Search for the cell housing the specified text and yield its [x, y] center coordinate. 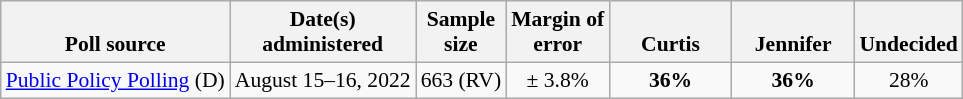
Samplesize [462, 32]
Date(s)administered [323, 32]
± 3.8% [558, 80]
August 15–16, 2022 [323, 80]
663 (RV) [462, 80]
Undecided [908, 32]
Jennifer [794, 32]
Poll source [116, 32]
Public Policy Polling (D) [116, 80]
28% [908, 80]
Curtis [670, 32]
Margin oferror [558, 32]
